Capture the cell that displays the provided text and extract its [x, y] central coordinate. 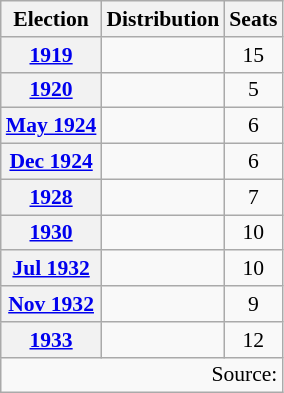
1930 [52, 233]
7 [253, 197]
Election [52, 19]
Nov 1932 [52, 304]
12 [253, 340]
1920 [52, 90]
Distribution [162, 19]
1928 [52, 197]
9 [253, 304]
1919 [52, 55]
15 [253, 55]
Jul 1932 [52, 269]
Dec 1924 [52, 162]
Seats [253, 19]
Source: [142, 375]
1933 [52, 340]
May 1924 [52, 126]
5 [253, 90]
